Return (X, Y) of the center of cell containing provided text 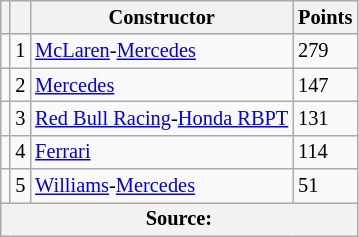
Ferrari (162, 152)
McLaren-Mercedes (162, 51)
1 (20, 51)
Source: (179, 219)
Williams-Mercedes (162, 186)
Red Bull Racing-Honda RBPT (162, 118)
Constructor (162, 17)
Points (325, 17)
4 (20, 152)
131 (325, 118)
114 (325, 152)
Mercedes (162, 85)
5 (20, 186)
3 (20, 118)
279 (325, 51)
147 (325, 85)
2 (20, 85)
51 (325, 186)
